Return the [X, Y] coordinate for the center point of the cell that contains the specified text.  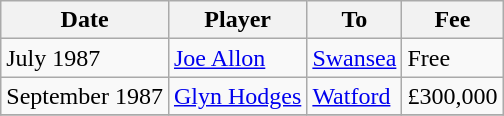
£300,000 [452, 96]
July 1987 [85, 58]
Date [85, 20]
September 1987 [85, 96]
Watford [354, 96]
To [354, 20]
Glyn Hodges [237, 96]
Fee [452, 20]
Joe Allon [237, 58]
Free [452, 58]
Swansea [354, 58]
Player [237, 20]
